Search for the cell housing the specified text and yield its [x, y] center coordinate. 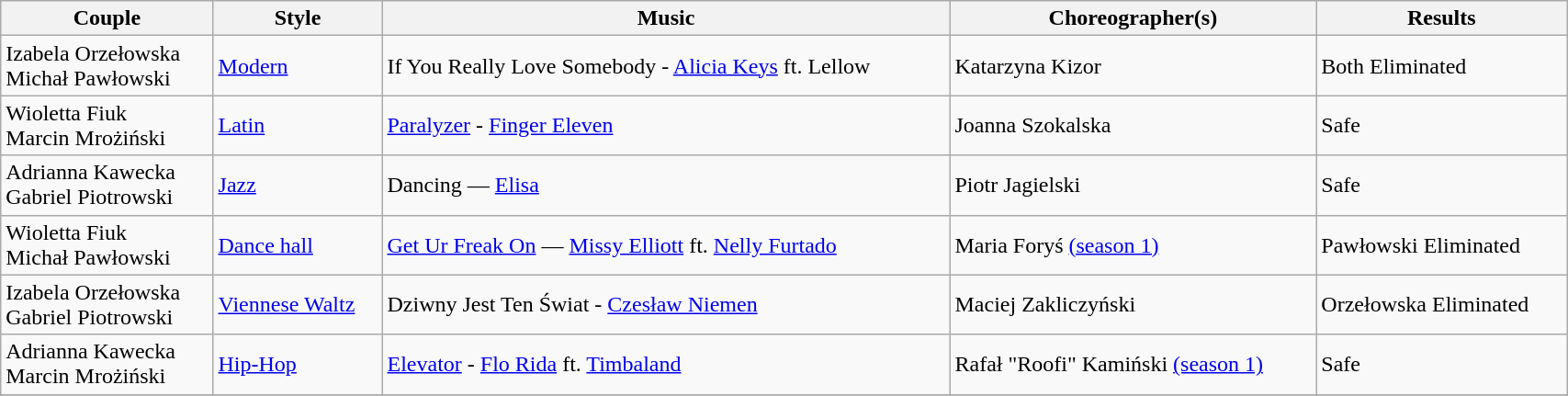
Elevator - Flo Rida ft. Timbaland [666, 364]
Joanna Szokalska [1134, 125]
Orzełowska Eliminated [1442, 305]
Adrianna KaweckaMarcin Mrożiński [107, 364]
Dancing — Elisa [666, 186]
Jazz [298, 186]
Rafał "Roofi" Kamiński (season 1) [1134, 364]
Wioletta FiukMichał Pawłowski [107, 244]
Piotr Jagielski [1134, 186]
Get Ur Freak On — Missy Elliott ft. Nelly Furtado [666, 244]
Pawłowski Eliminated [1442, 244]
Latin [298, 125]
Modern [298, 66]
Couple [107, 18]
If You Really Love Somebody - Alicia Keys ft. Lellow [666, 66]
Results [1442, 18]
Music [666, 18]
Maciej Zakliczyński [1134, 305]
Style [298, 18]
Viennese Waltz [298, 305]
Izabela OrzełowskaMichał Pawłowski [107, 66]
Maria Foryś (season 1) [1134, 244]
Paralyzer - Finger Eleven [666, 125]
Hip-Hop [298, 364]
Both Eliminated [1442, 66]
Choreographer(s) [1134, 18]
Dziwny Jest Ten Świat - Czesław Niemen [666, 305]
Katarzyna Kizor [1134, 66]
Izabela OrzełowskaGabriel Piotrowski [107, 305]
Wioletta FiukMarcin Mrożiński [107, 125]
Dance hall [298, 244]
Adrianna KaweckaGabriel Piotrowski [107, 186]
